Capture the cell that displays the provided text and extract its [X, Y] central coordinate. 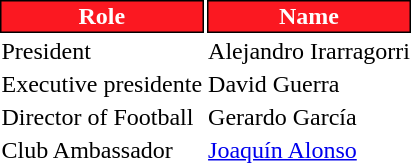
Director of Football [102, 117]
President [102, 51]
Role [102, 16]
Executive presidente [102, 84]
